From the cell containing the given text, extract its center point as (x, y) coordinate. 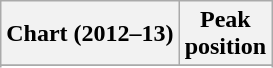
Peak position (225, 34)
Chart (2012–13) (90, 34)
